Provide the [X, Y] coordinate of the cell's center where the given text is located.  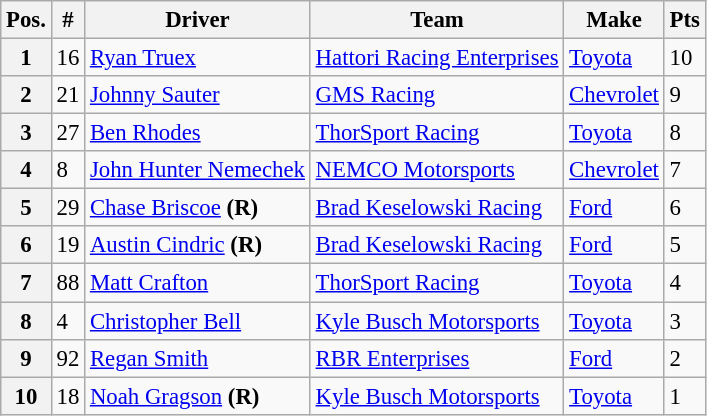
RBR Enterprises [437, 358]
Make [614, 20]
Hattori Racing Enterprises [437, 58]
GMS Racing [437, 95]
Regan Smith [198, 358]
18 [68, 396]
Pts [684, 20]
16 [68, 58]
92 [68, 358]
Christopher Bell [198, 321]
Austin Cindric (R) [198, 245]
Ryan Truex [198, 58]
Driver [198, 20]
Noah Gragson (R) [198, 396]
21 [68, 95]
Chase Briscoe (R) [198, 208]
Johnny Sauter [198, 95]
Ben Rhodes [198, 133]
19 [68, 245]
27 [68, 133]
Team [437, 20]
Pos. [26, 20]
NEMCO Motorsports [437, 170]
# [68, 20]
Matt Crafton [198, 283]
29 [68, 208]
John Hunter Nemechek [198, 170]
88 [68, 283]
